Scan for the cell matching the given text and deliver its [x, y] coordinate at center. 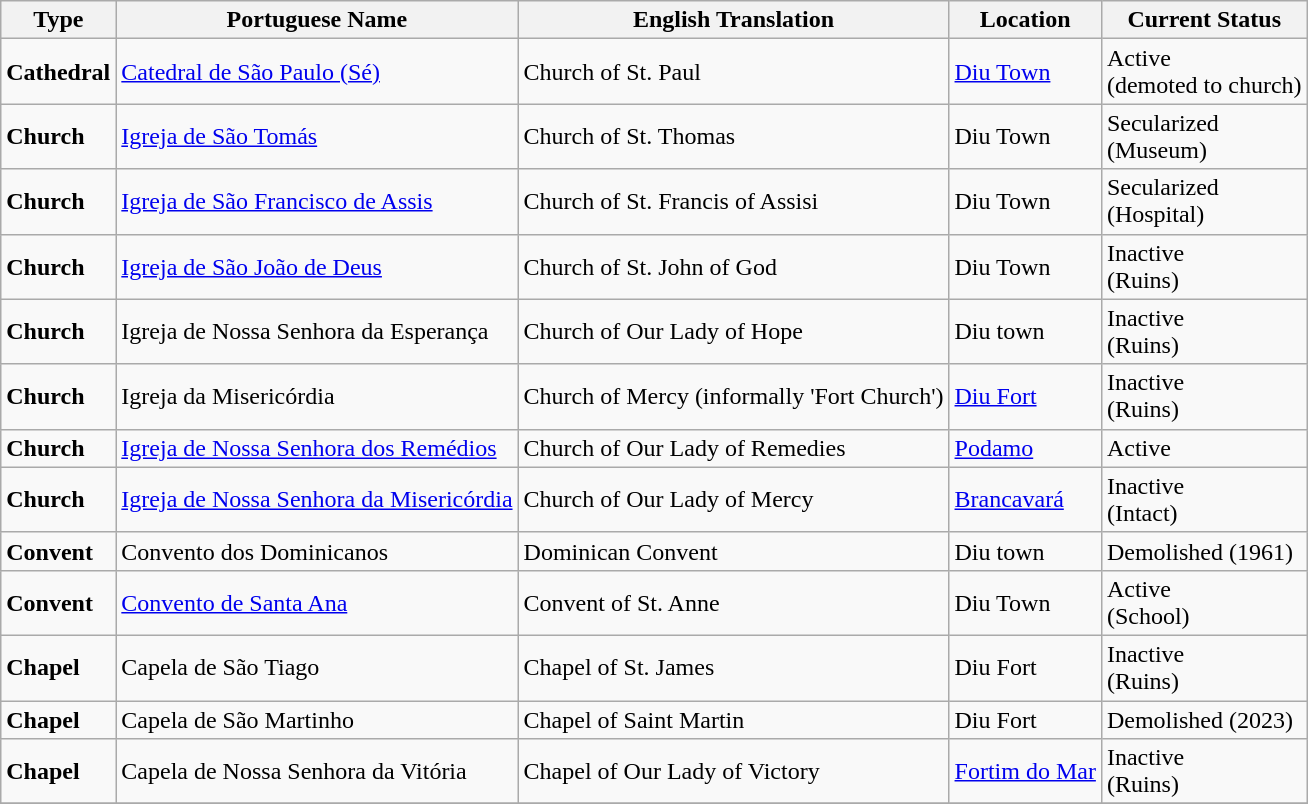
Church of Our Lady of Hope [734, 332]
Church of St. John of God [734, 266]
Igreja de Nossa Senhora dos Remédios [317, 448]
Convent of St. Anne [734, 602]
Church of Mercy (informally 'Fort Church') [734, 396]
Active [1204, 448]
Demolished (1961) [1204, 551]
Podamo [1025, 448]
Active(demoted to church) [1204, 72]
Brancavará [1025, 500]
English Translation [734, 20]
Igreja de Nossa Senhora da Misericórdia [317, 500]
Secularized(Museum) [1204, 136]
Active(School) [1204, 602]
Igreja da Misericórdia [317, 396]
Church of St. Paul [734, 72]
Capela de Nossa Senhora da Vitória [317, 772]
Inactive(Intact) [1204, 500]
Chapel of St. James [734, 668]
Church of Our Lady of Remedies [734, 448]
Type [58, 20]
Demolished (2023) [1204, 719]
Chapel of Our Lady of Victory [734, 772]
Fortim do Mar [1025, 772]
Igreja de Nossa Senhora da Esperança [317, 332]
Capela de São Martinho [317, 719]
Location [1025, 20]
Portuguese Name [317, 20]
Current Status [1204, 20]
Convento dos Dominicanos [317, 551]
Chapel of Saint Martin [734, 719]
Capela de São Tiago [317, 668]
Church of Our Lady of Mercy [734, 500]
Church of St. Francis of Assisi [734, 202]
Igreja de São Tomás [317, 136]
Dominican Convent [734, 551]
Cathedral [58, 72]
Igreja de São João de Deus [317, 266]
Secularized(Hospital) [1204, 202]
Catedral de São Paulo (Sé) [317, 72]
Igreja de São Francisco de Assis [317, 202]
Church of St. Thomas [734, 136]
Convento de Santa Ana [317, 602]
